From the cell containing the given text, extract its center point as [x, y] coordinate. 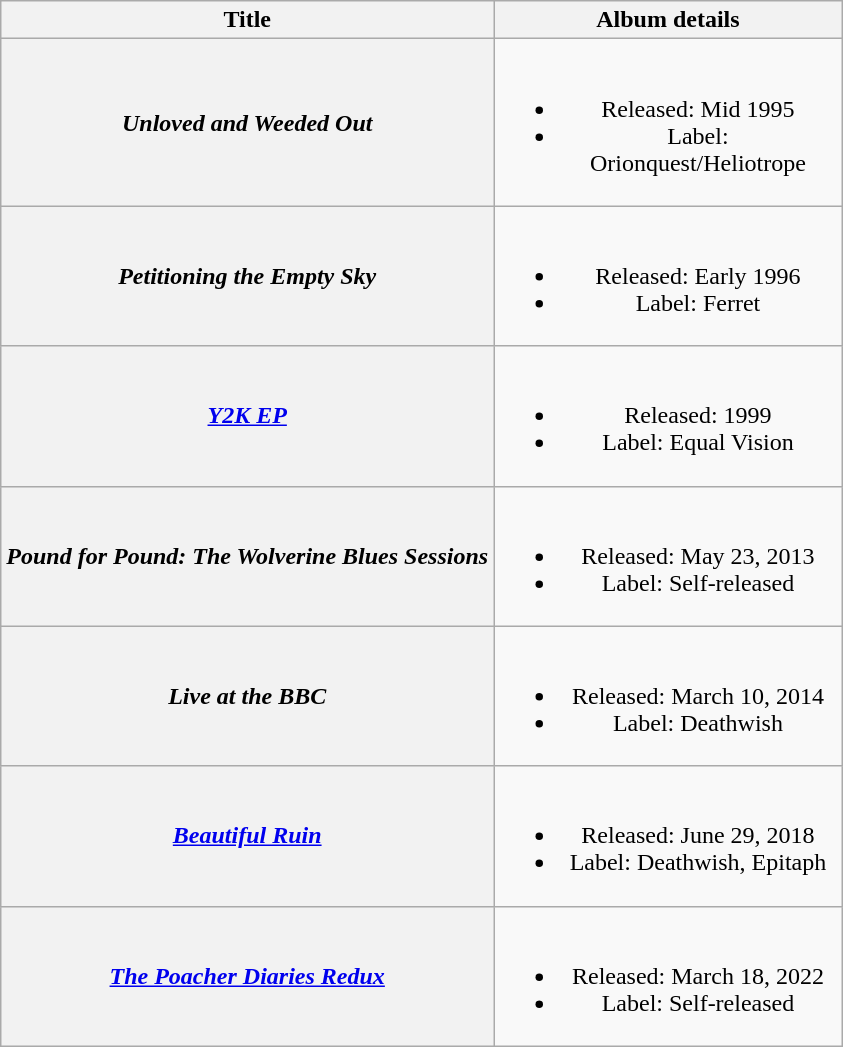
Live at the BBC [248, 696]
The Poacher Diaries Redux [248, 976]
Petitioning the Empty Sky [248, 276]
Released: March 10, 2014Label: Deathwish [668, 696]
Released: March 18, 2022Label: Self-released [668, 976]
Title [248, 20]
Y2K EP [248, 416]
Released: May 23, 2013Label: Self-released [668, 556]
Pound for Pound: The Wolverine Blues Sessions [248, 556]
Beautiful Ruin [248, 836]
Album details [668, 20]
Released: 1999Label: Equal Vision [668, 416]
Released: June 29, 2018Label: Deathwish, Epitaph [668, 836]
Released: Mid 1995Label: Orionquest/Heliotrope [668, 122]
Released: Early 1996Label: Ferret [668, 276]
Unloved and Weeded Out [248, 122]
